Identify which cell holds the provided text, then report its (x, y) central coordinate. 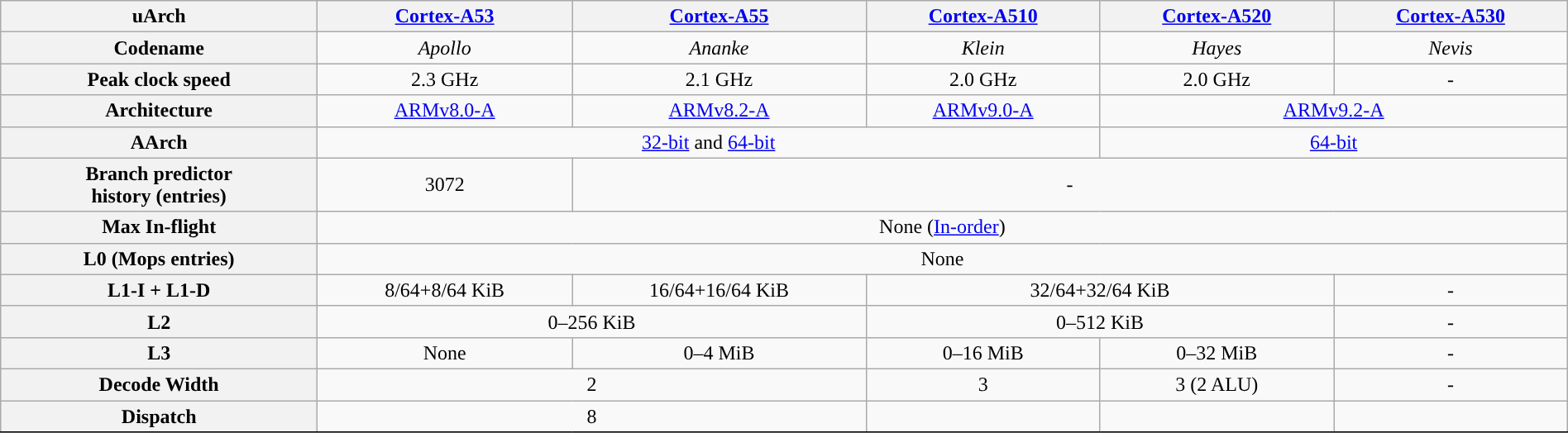
Apollo (445, 48)
ARMv9.0-A (982, 111)
Nevis (1451, 48)
ARMv8.2-A (719, 111)
L1-I + L1-D (159, 290)
0–4 MiB (719, 353)
2 (592, 384)
16/64+16/64 KiB (719, 290)
32-bit and 64-bit (709, 142)
ARMv8.0-A (445, 111)
8 (592, 416)
AArch (159, 142)
32/64+32/64 KiB (1100, 290)
Dispatch (159, 416)
3 (2 ALU) (1217, 384)
Decode Width (159, 384)
L2 (159, 321)
L0 (Mops entries) (159, 259)
Peak clock speed (159, 79)
ARMv9.2-A (1333, 111)
Branch predictor history (entries) (159, 185)
3 (982, 384)
Cortex-A530 (1451, 17)
Klein (982, 48)
0–16 MiB (982, 353)
uArch (159, 17)
Max In-flight (159, 227)
Cortex-A520 (1217, 17)
0–32 MiB (1217, 353)
64-bit (1333, 142)
2.1 GHz (719, 79)
0–256 KiB (592, 321)
Codename (159, 48)
Ananke (719, 48)
None (In-order) (943, 227)
L3 (159, 353)
2.3 GHz (445, 79)
Cortex-A510 (982, 17)
Architecture (159, 111)
3072 (445, 185)
Hayes (1217, 48)
8/64+8/64 KiB (445, 290)
Cortex-A55 (719, 17)
Cortex-A53 (445, 17)
0–512 KiB (1100, 321)
